Return the [X, Y] coordinate for the center point of the cell that contains the specified text.  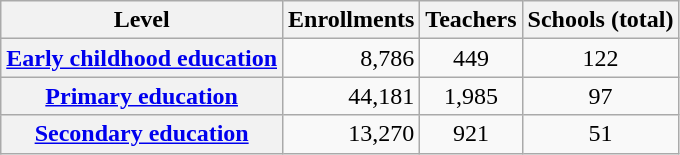
449 [471, 58]
Teachers [471, 20]
Secondary education [142, 134]
Enrollments [352, 20]
8,786 [352, 58]
51 [600, 134]
921 [471, 134]
Early childhood education [142, 58]
122 [600, 58]
97 [600, 96]
Primary education [142, 96]
44,181 [352, 96]
13,270 [352, 134]
Schools (total) [600, 20]
Level [142, 20]
1,985 [471, 96]
